From the cell containing the given text, extract its center point as [X, Y] coordinate. 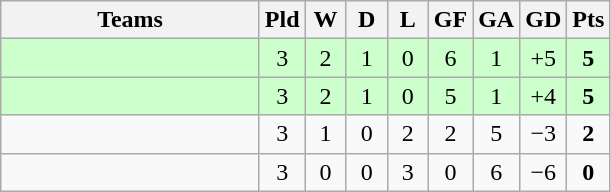
L [408, 20]
D [366, 20]
GF [450, 20]
−3 [544, 134]
+4 [544, 96]
Teams [130, 20]
+5 [544, 58]
Pld [282, 20]
W [326, 20]
−6 [544, 172]
Pts [588, 20]
GA [496, 20]
GD [544, 20]
